Scan for the cell matching the given text and deliver its [X, Y] coordinate at center. 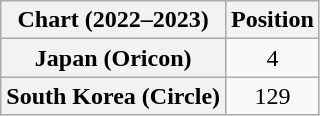
South Korea (Circle) [114, 96]
129 [273, 96]
Chart (2022–2023) [114, 20]
Position [273, 20]
4 [273, 58]
Japan (Oricon) [114, 58]
